Search for the cell housing the specified text and yield its [X, Y] center coordinate. 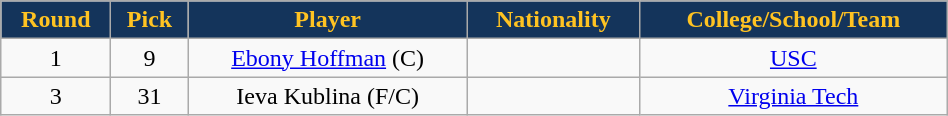
Ieva Kublina (F/C) [328, 96]
Pick [150, 20]
Round [56, 20]
Nationality [553, 20]
1 [56, 58]
USC [793, 58]
Virginia Tech [793, 96]
Player [328, 20]
31 [150, 96]
Ebony Hoffman (C) [328, 58]
College/School/Team [793, 20]
9 [150, 58]
3 [56, 96]
